Return the [X, Y] coordinate for the center point of the cell that contains the specified text.  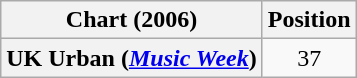
Position [309, 20]
Chart (2006) [132, 20]
UK Urban (Music Week) [132, 58]
37 [309, 58]
